Capture the cell that displays the provided text and extract its [x, y] central coordinate. 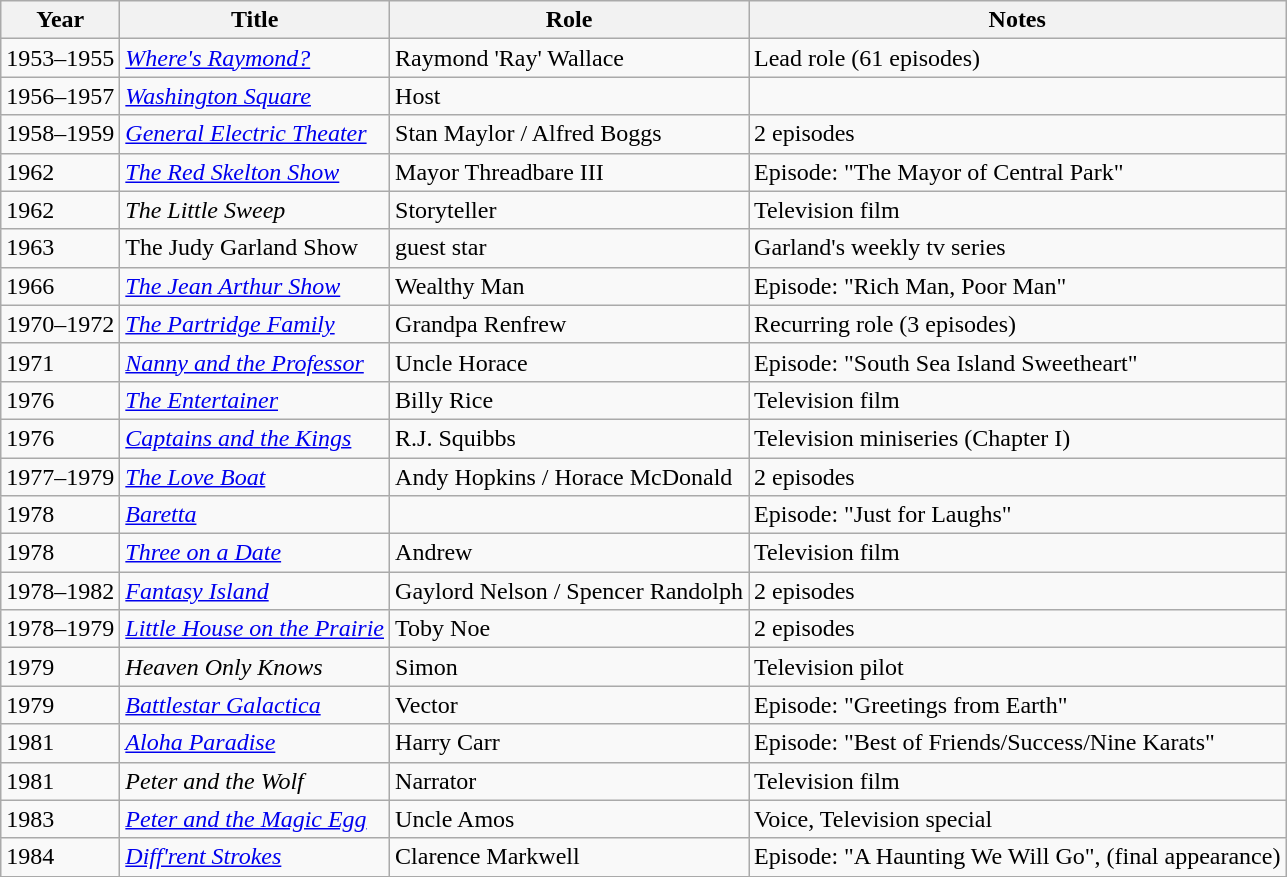
Captains and the Kings [255, 438]
Episode: "The Mayor of Central Park" [1018, 172]
Television miniseries (Chapter I) [1018, 438]
1970–1972 [60, 324]
Harry Carr [570, 743]
The Judy Garland Show [255, 248]
1956–1957 [60, 96]
Toby Noe [570, 629]
The Entertainer [255, 400]
Lead role (61 episodes) [1018, 58]
The Jean Arthur Show [255, 286]
Little House on the Prairie [255, 629]
Nanny and the Professor [255, 362]
1978–1979 [60, 629]
1953–1955 [60, 58]
Notes [1018, 20]
Garland's weekly tv series [1018, 248]
Peter and the Magic Egg [255, 819]
1966 [60, 286]
1978–1982 [60, 591]
Episode: "Best of Friends/Success/Nine Karats" [1018, 743]
Raymond 'Ray' Wallace [570, 58]
The Partridge Family [255, 324]
Title [255, 20]
R.J. Squibbs [570, 438]
Narrator [570, 781]
Washington Square [255, 96]
Baretta [255, 515]
Andy Hopkins / Horace McDonald [570, 477]
Storyteller [570, 210]
Year [60, 20]
Episode: "Greetings from Earth" [1018, 705]
The Love Boat [255, 477]
The Red Skelton Show [255, 172]
Andrew [570, 553]
Uncle Amos [570, 819]
Wealthy Man [570, 286]
guest star [570, 248]
Heaven Only Knows [255, 667]
1958–1959 [60, 134]
Diff'rent Strokes [255, 857]
Recurring role (3 episodes) [1018, 324]
Voice, Television special [1018, 819]
Aloha Paradise [255, 743]
Billy Rice [570, 400]
Clarence Markwell [570, 857]
Vector [570, 705]
1963 [60, 248]
Episode: "A Haunting We Will Go", (final appearance) [1018, 857]
Uncle Horace [570, 362]
Stan Maylor / Alfred Boggs [570, 134]
Where's Raymond? [255, 58]
1971 [60, 362]
Mayor Threadbare III [570, 172]
1977–1979 [60, 477]
Host [570, 96]
Fantasy Island [255, 591]
The Little Sweep [255, 210]
Role [570, 20]
Simon [570, 667]
Battlestar Galactica [255, 705]
General Electric Theater [255, 134]
Grandpa Renfrew [570, 324]
Television pilot [1018, 667]
Gaylord Nelson / Spencer Randolph [570, 591]
Peter and the Wolf [255, 781]
1984 [60, 857]
Episode: "Rich Man, Poor Man" [1018, 286]
Three on a Date [255, 553]
Episode: "Just for Laughs" [1018, 515]
1983 [60, 819]
Episode: "South Sea Island Sweetheart" [1018, 362]
